Detect which cell encompasses the target text, then output its [X, Y] center coordinate. 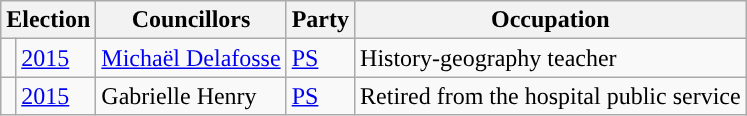
History-geography teacher [551, 58]
Councillors [191, 20]
Retired from the hospital public service [551, 96]
Party [320, 20]
Michaël Delafosse [191, 58]
Gabrielle Henry [191, 96]
Occupation [551, 20]
Election [48, 20]
